Pinpoint the cell where the given text exists, returning its [x, y] midpoint coordinate. 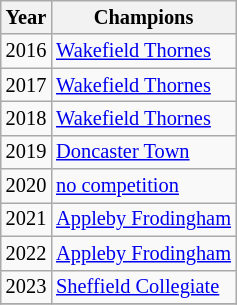
2019 [26, 152]
no competition [144, 186]
2021 [26, 219]
2023 [26, 287]
Champions [144, 17]
Sheffield Collegiate [144, 287]
Doncaster Town [144, 152]
2022 [26, 253]
2016 [26, 51]
2017 [26, 85]
2018 [26, 118]
Year [26, 17]
2020 [26, 186]
